From the cell containing the given text, extract its center point as [x, y] coordinate. 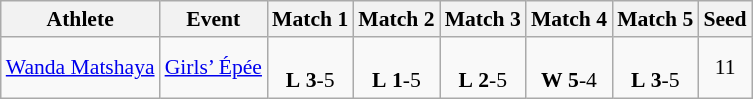
Event [214, 19]
Wanda Matshaya [80, 68]
Match 1 [310, 19]
Match 5 [655, 19]
L 1-5 [396, 68]
11 [724, 68]
W 5-4 [569, 68]
Athlete [80, 19]
Seed [724, 19]
Match 3 [483, 19]
Match 4 [569, 19]
Match 2 [396, 19]
L 2-5 [483, 68]
Girls’ Épée [214, 68]
